For the text-containing cell, return its midpoint in (X, Y) coordinate format. 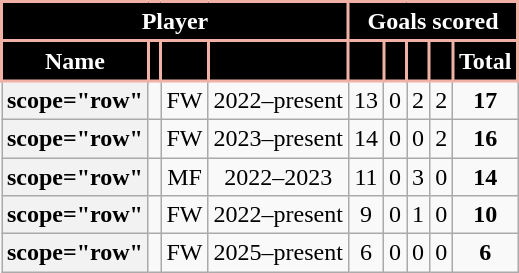
3 (418, 177)
17 (486, 100)
10 (486, 215)
2022–2023 (278, 177)
Goals scored (432, 22)
2023–present (278, 138)
13 (366, 100)
2025–present (278, 253)
1 (418, 215)
MF (184, 177)
Player (176, 22)
Total (486, 61)
16 (486, 138)
Name (76, 61)
11 (366, 177)
9 (366, 215)
